Return the [X, Y] coordinate for the center point of the cell that contains the specified text.  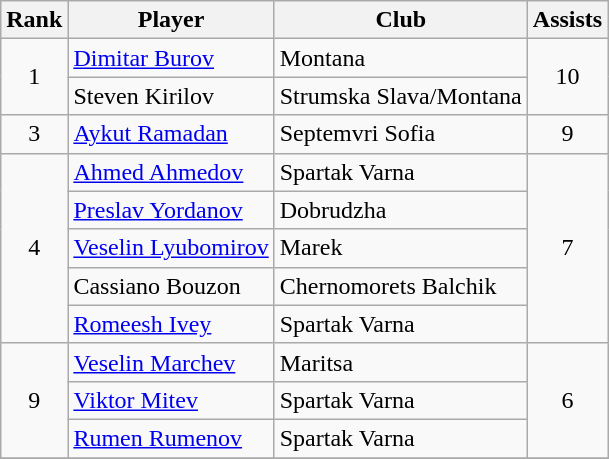
Montana [400, 58]
Romeesh Ivey [171, 324]
Rumen Rumenov [171, 438]
Steven Kirilov [171, 96]
Veselin Lyubomirov [171, 248]
Marek [400, 248]
Club [400, 20]
Assists [567, 20]
Veselin Marchev [171, 362]
Ahmed Ahmedov [171, 172]
Player [171, 20]
Aykut Ramadan [171, 134]
Strumska Slava/Montana [400, 96]
Chernomorets Balchik [400, 286]
7 [567, 248]
Viktor Mitev [171, 400]
Rank [34, 20]
Septemvri Sofia [400, 134]
1 [34, 77]
6 [567, 400]
Preslav Yordanov [171, 210]
Dimitar Burov [171, 58]
Cassiano Bouzon [171, 286]
Dobrudzha [400, 210]
Maritsa [400, 362]
4 [34, 248]
10 [567, 77]
3 [34, 134]
